Return (X, Y) of the center of cell containing provided text 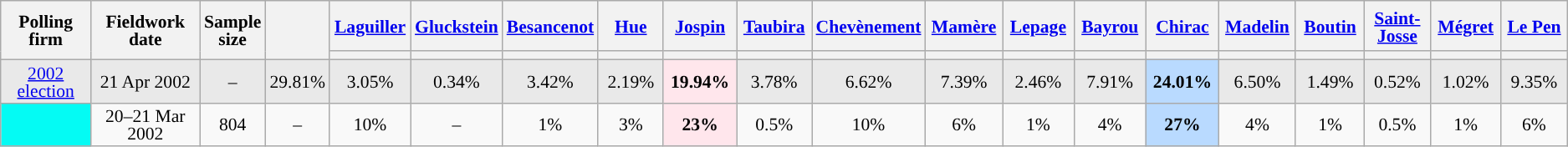
7.91% (1110, 81)
Saint-Josse (1397, 26)
29.81% (298, 81)
21 Apr 2002 (146, 81)
0.34% (457, 81)
Chirac (1182, 26)
804 (232, 124)
Le Pen (1534, 26)
7.39% (964, 81)
3.42% (550, 81)
24.01% (1182, 81)
3.78% (774, 81)
27% (1182, 124)
19.94% (699, 81)
Mégret (1465, 26)
Madelin (1258, 26)
2.46% (1039, 81)
0.52% (1397, 81)
23% (699, 124)
Chevènement (868, 26)
Taubira (774, 26)
Boutin (1330, 26)
Laguiller (370, 26)
Jospin (699, 26)
Besancenot (550, 26)
2.19% (631, 81)
20–21 Mar 2002 (146, 124)
2002 election (46, 81)
Hue (631, 26)
Polling firm (46, 30)
3% (631, 124)
6.50% (1258, 81)
Bayrou (1110, 26)
Samplesize (232, 30)
Gluckstein (457, 26)
Fieldwork date (146, 30)
1.49% (1330, 81)
1.02% (1465, 81)
Lepage (1039, 26)
3.05% (370, 81)
Mamère (964, 26)
6.62% (868, 81)
9.35% (1534, 81)
